Detect which cell encompasses the target text, then output its (X, Y) center coordinate. 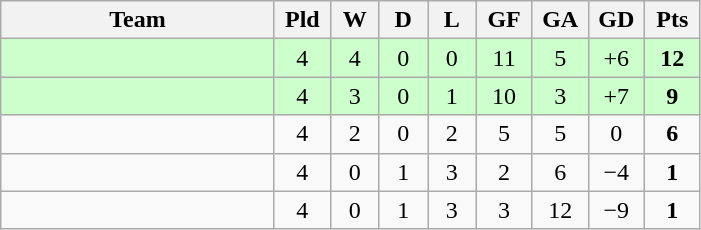
GF (504, 20)
W (354, 20)
+6 (616, 58)
GD (616, 20)
9 (672, 96)
Team (138, 20)
L (452, 20)
10 (504, 96)
GA (560, 20)
Pts (672, 20)
+7 (616, 96)
Pld (302, 20)
11 (504, 58)
−9 (616, 210)
D (404, 20)
−4 (616, 172)
